Provide the (x, y) coordinate of the cell's center where the given text is located.  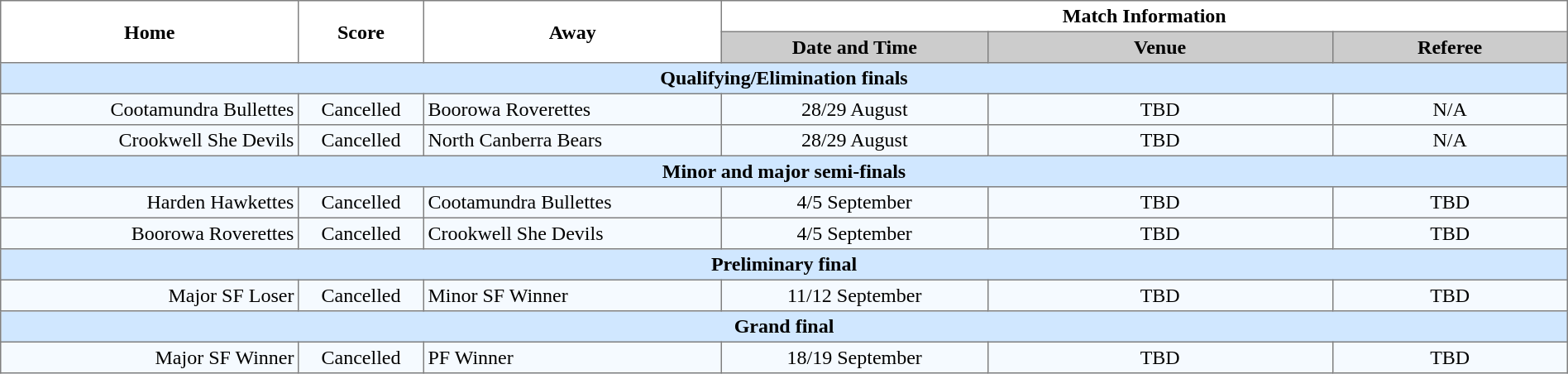
Date and Time (854, 47)
PF Winner (572, 357)
Major SF Loser (150, 295)
Minor and major semi-finals (784, 171)
Harden Hawkettes (150, 203)
Match Information (1145, 17)
Preliminary final (784, 265)
Grand final (784, 327)
Venue (1159, 47)
Away (572, 31)
18/19 September (854, 357)
Referee (1450, 47)
Home (150, 31)
Minor SF Winner (572, 295)
Major SF Winner (150, 357)
Score (361, 31)
11/12 September (854, 295)
North Canberra Bears (572, 141)
Qualifying/Elimination finals (784, 79)
